Find where the given text appears and provide that cell's center as (X, Y) coordinate. 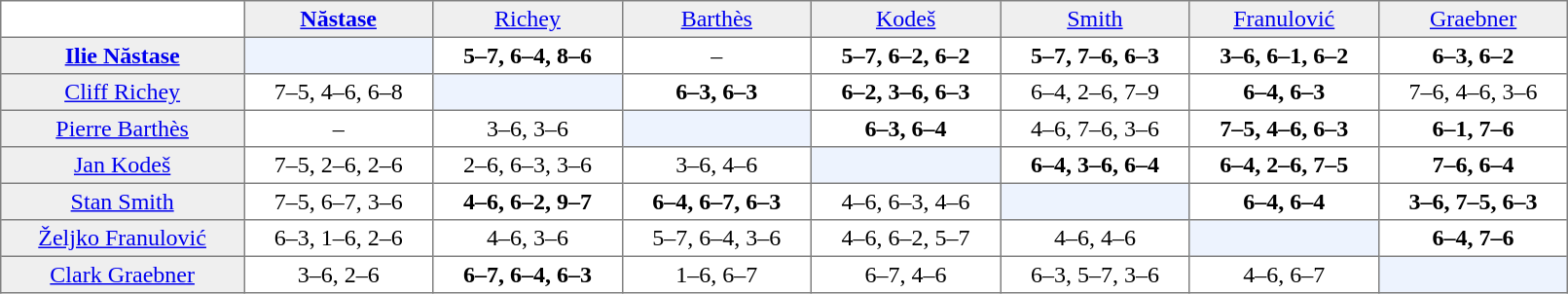
Stan Smith (123, 202)
6–2, 3–6, 6–3 (905, 92)
Željko Franulović (123, 239)
4–6, 3–6 (528, 239)
4–6, 4–6 (1095, 239)
6–4, 6–4 (1284, 202)
6–3, 1–6, 2–6 (338, 239)
6–3, 6–4 (905, 129)
6–4, 2–6, 7–9 (1095, 92)
4–6, 6–3, 4–6 (905, 202)
6–4, 3–6, 6–4 (1095, 165)
2–6, 6–3, 3–6 (528, 165)
4–6, 6–2, 5–7 (905, 239)
6–3, 5–7, 3–6 (1095, 275)
4–6, 6–2, 9–7 (528, 202)
4–6, 7–6, 3–6 (1095, 129)
3–6, 6–1, 6–2 (1284, 55)
5–7, 6–4, 8–6 (528, 55)
6–4, 2–6, 7–5 (1284, 165)
4–6, 6–7 (1284, 275)
Năstase (338, 19)
5–7, 6–2, 6–2 (905, 55)
Clark Graebner (123, 275)
Barthès (716, 19)
7–6, 6–4 (1473, 165)
3–6, 7–5, 6–3 (1473, 202)
7–5, 4–6, 6–3 (1284, 129)
5–7, 6–4, 3–6 (716, 239)
6–3, 6–3 (716, 92)
6–4, 6–3 (1284, 92)
7–5, 6–7, 3–6 (338, 202)
Pierre Barthès (123, 129)
6–1, 7–6 (1473, 129)
Cliff Richey (123, 92)
Ilie Năstase (123, 55)
7–5, 4–6, 6–8 (338, 92)
Kodeš (905, 19)
Richey (528, 19)
3–6, 3–6 (528, 129)
6–4, 7–6 (1473, 239)
Jan Kodeš (123, 165)
6–7, 6–4, 6–3 (528, 275)
3–6, 4–6 (716, 165)
1–6, 6–7 (716, 275)
7–6, 4–6, 3–6 (1473, 92)
Graebner (1473, 19)
Franulović (1284, 19)
5–7, 7–6, 6–3 (1095, 55)
6–3, 6–2 (1473, 55)
Smith (1095, 19)
7–5, 2–6, 2–6 (338, 165)
3–6, 2–6 (338, 275)
6–4, 6–7, 6–3 (716, 202)
6–7, 4–6 (905, 275)
